Determine the [x, y] coordinate at the center of the cell enclosing the given text.  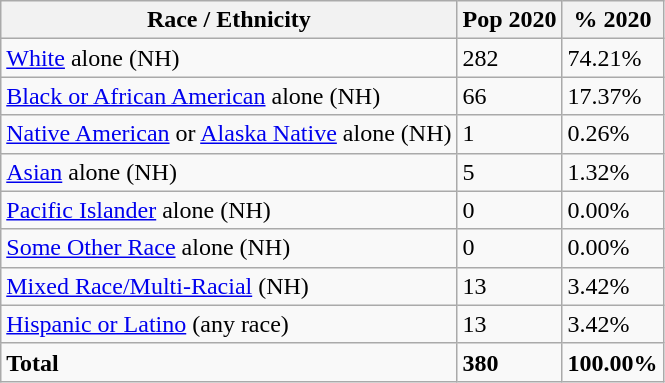
1 [510, 134]
Pop 2020 [510, 20]
Hispanic or Latino (any race) [229, 324]
Total [229, 362]
Mixed Race/Multi-Racial (NH) [229, 286]
282 [510, 58]
380 [510, 362]
100.00% [612, 362]
Some Other Race alone (NH) [229, 248]
Asian alone (NH) [229, 172]
5 [510, 172]
74.21% [612, 58]
17.37% [612, 96]
White alone (NH) [229, 58]
Native American or Alaska Native alone (NH) [229, 134]
% 2020 [612, 20]
0.26% [612, 134]
1.32% [612, 172]
66 [510, 96]
Black or African American alone (NH) [229, 96]
Race / Ethnicity [229, 20]
Pacific Islander alone (NH) [229, 210]
